Output the [x, y] coordinate of the center of the cell containing the given text.  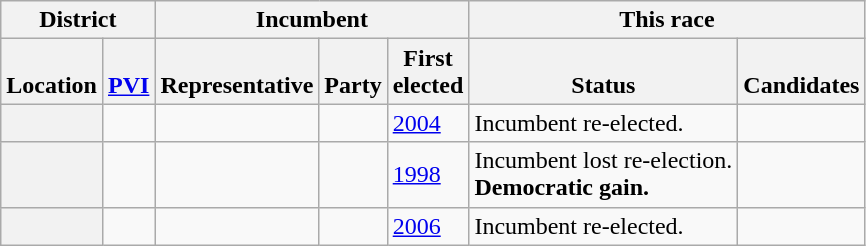
Representative [237, 72]
Candidates [802, 72]
District [78, 20]
Party [353, 72]
Incumbent lost re-election.Democratic gain. [604, 174]
PVI [128, 72]
1998 [428, 174]
Status [604, 72]
2006 [428, 226]
Location [52, 72]
2004 [428, 123]
Incumbent [312, 20]
Firstelected [428, 72]
This race [667, 20]
